Locate the cell with the specified text and output its [X, Y] center coordinate. 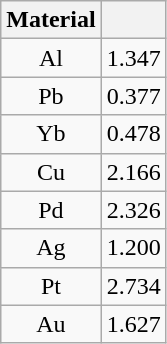
Material [51, 20]
Au [51, 324]
Cu [51, 172]
Yb [51, 134]
0.478 [134, 134]
0.377 [134, 96]
2.734 [134, 286]
Pb [51, 96]
1.200 [134, 248]
Pd [51, 210]
2.166 [134, 172]
2.326 [134, 210]
1.627 [134, 324]
1.347 [134, 58]
Ag [51, 248]
Al [51, 58]
Pt [51, 286]
